Return (X, Y) of the center of cell containing provided text 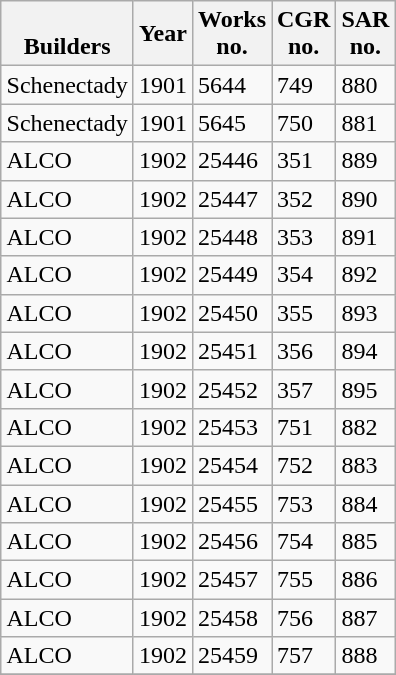
25454 (232, 465)
893 (366, 313)
CGRno. (304, 34)
751 (304, 427)
881 (366, 123)
353 (304, 237)
Builders (67, 34)
889 (366, 161)
354 (304, 275)
749 (304, 85)
750 (304, 123)
883 (366, 465)
25452 (232, 389)
352 (304, 199)
887 (366, 618)
25448 (232, 237)
756 (304, 618)
25457 (232, 580)
25446 (232, 161)
25450 (232, 313)
894 (366, 351)
755 (304, 580)
351 (304, 161)
891 (366, 237)
5645 (232, 123)
882 (366, 427)
880 (366, 85)
884 (366, 503)
888 (366, 656)
Year (162, 34)
25455 (232, 503)
886 (366, 580)
SARno. (366, 34)
25453 (232, 427)
25447 (232, 199)
752 (304, 465)
754 (304, 542)
Worksno. (232, 34)
5644 (232, 85)
885 (366, 542)
356 (304, 351)
25456 (232, 542)
753 (304, 503)
757 (304, 656)
357 (304, 389)
892 (366, 275)
890 (366, 199)
25449 (232, 275)
895 (366, 389)
25458 (232, 618)
355 (304, 313)
25459 (232, 656)
25451 (232, 351)
